For the text-containing cell, return its midpoint in [X, Y] coordinate format. 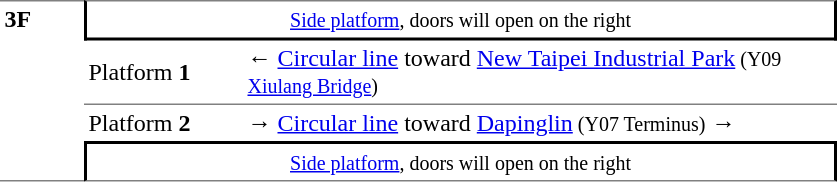
← Circular line toward New Taipei Industrial Park (Y09 Xiulang Bridge) [540, 72]
Platform 1 [164, 72]
→ Circular line toward Dapinglin (Y07 Terminus) → [540, 123]
3F [42, 91]
Platform 2 [164, 123]
